Find where the given text appears and provide that cell's center as (X, Y) coordinate. 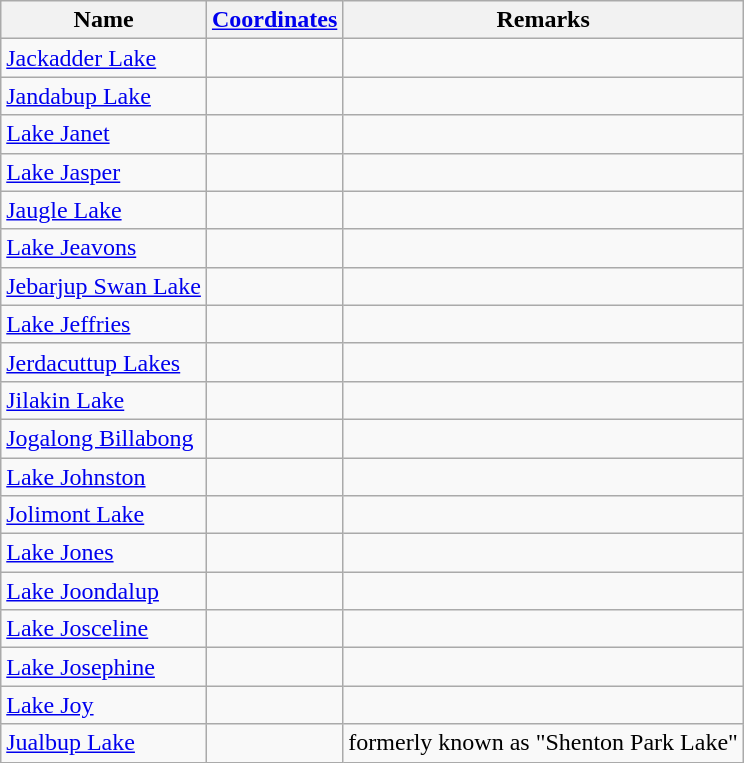
Jackadder Lake (104, 58)
Jolimont Lake (104, 515)
Lake Jeavons (104, 248)
Lake Janet (104, 134)
Lake Joondalup (104, 591)
Lake Josceline (104, 629)
Jaugle Lake (104, 210)
Lake Jones (104, 553)
Lake Josephine (104, 667)
Lake Johnston (104, 477)
Jerdacuttup Lakes (104, 362)
Remarks (544, 20)
Jebarjup Swan Lake (104, 286)
Name (104, 20)
Jualbup Lake (104, 743)
Lake Jeffries (104, 324)
Lake Joy (104, 705)
Jilakin Lake (104, 400)
Jogalong Billabong (104, 438)
Jandabup Lake (104, 96)
formerly known as "Shenton Park Lake" (544, 743)
Lake Jasper (104, 172)
Coordinates (274, 20)
